Capture the cell that displays the provided text and extract its (x, y) central coordinate. 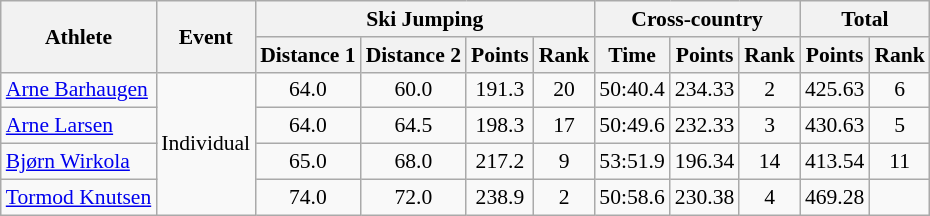
Individual (206, 143)
Distance 2 (414, 55)
413.54 (834, 162)
72.0 (414, 197)
9 (564, 162)
469.28 (834, 197)
Total (865, 19)
74.0 (308, 197)
64.5 (414, 126)
5 (900, 126)
Tormod Knutsen (79, 197)
Bjørn Wirkola (79, 162)
17 (564, 126)
68.0 (414, 162)
230.38 (704, 197)
232.33 (704, 126)
238.9 (500, 197)
11 (900, 162)
217.2 (500, 162)
65.0 (308, 162)
60.0 (414, 90)
Athlete (79, 36)
50:40.4 (632, 90)
53:51.9 (632, 162)
198.3 (500, 126)
196.34 (704, 162)
Cross-country (697, 19)
191.3 (500, 90)
Ski Jumping (424, 19)
425.63 (834, 90)
14 (770, 162)
20 (564, 90)
430.63 (834, 126)
Arne Barhaugen (79, 90)
Time (632, 55)
Event (206, 36)
6 (900, 90)
Distance 1 (308, 55)
Arne Larsen (79, 126)
4 (770, 197)
234.33 (704, 90)
3 (770, 126)
50:49.6 (632, 126)
50:58.6 (632, 197)
